From the cell containing the given text, extract its center point as [X, Y] coordinate. 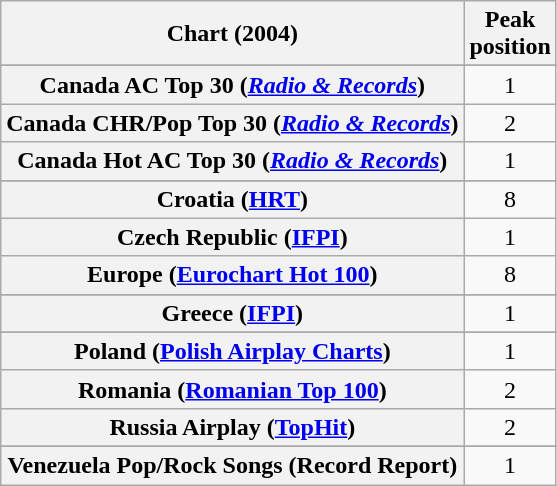
Croatia (HRT) [232, 199]
Canada AC Top 30 (Radio & Records) [232, 85]
Czech Republic (IFPI) [232, 237]
Poland (Polish Airplay Charts) [232, 351]
Romania (Romanian Top 100) [232, 389]
Canada Hot AC Top 30 (Radio & Records) [232, 161]
Russia Airplay (TopHit) [232, 427]
Chart (2004) [232, 34]
Canada CHR/Pop Top 30 (Radio & Records) [232, 123]
Europe (Eurochart Hot 100) [232, 275]
Greece (IFPI) [232, 313]
Venezuela Pop/Rock Songs (Record Report) [232, 465]
Peakposition [510, 34]
